Capture the cell that displays the provided text and extract its (X, Y) central coordinate. 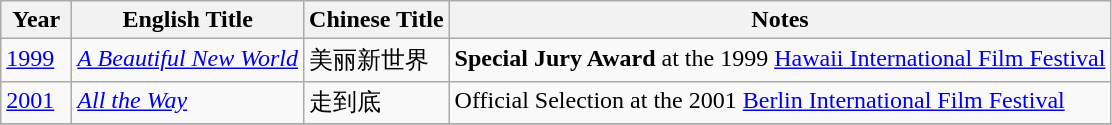
Official Selection at the 2001 Berlin International Film Festival (780, 102)
Notes (780, 20)
A Beautiful New World (188, 60)
Chinese Title (377, 20)
Special Jury Award at the 1999 Hawaii International Film Festival (780, 60)
美丽新世界 (377, 60)
All the Way (188, 102)
1999 (36, 60)
走到底 (377, 102)
English Title (188, 20)
2001 (36, 102)
Year (36, 20)
